From the cell containing the given text, extract its center point as [x, y] coordinate. 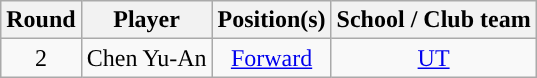
Forward [272, 58]
2 [41, 58]
Position(s) [272, 20]
Round [41, 20]
Chen Yu-An [146, 58]
School / Club team [434, 20]
UT [434, 58]
Player [146, 20]
